Provide the (x, y) coordinate of the cell's center where the given text is located.  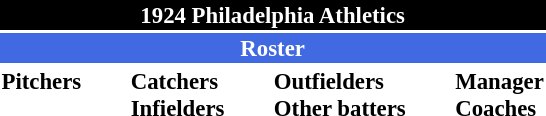
1924 Philadelphia Athletics (272, 15)
Roster (272, 48)
